Search for the cell housing the specified text and yield its (x, y) center coordinate. 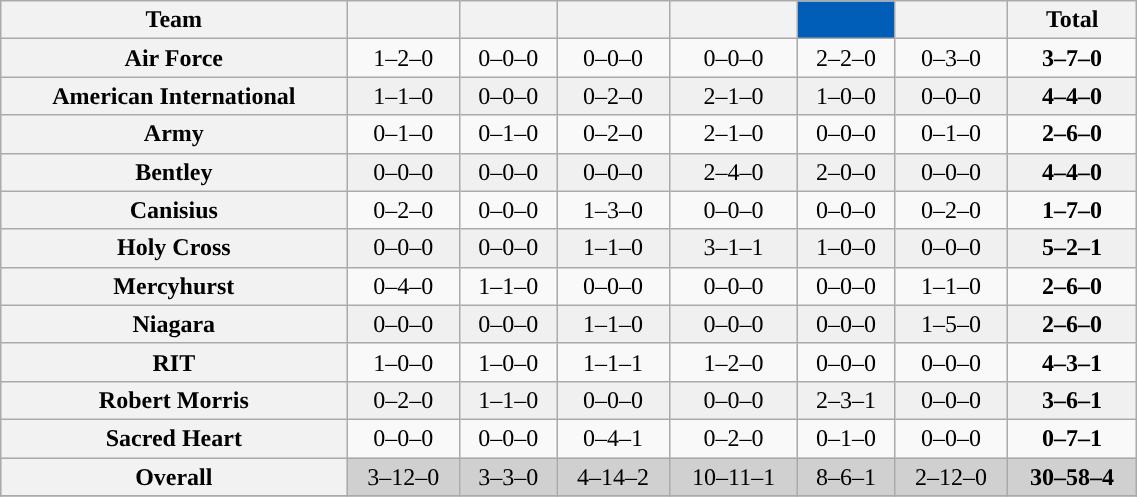
Holy Cross (174, 248)
Niagara (174, 324)
2–12–0 (950, 477)
1–5–0 (950, 324)
Mercyhurst (174, 286)
2–4–0 (734, 172)
Team (174, 20)
2–3–1 (846, 400)
0–3–0 (950, 58)
3–7–0 (1072, 58)
30–58–4 (1072, 477)
1–1–1 (614, 362)
1–7–0 (1072, 210)
4–3–1 (1072, 362)
3–3–0 (508, 477)
0–4–0 (404, 286)
3–6–1 (1072, 400)
Bentley (174, 172)
Sacred Heart (174, 438)
3–1–1 (734, 248)
American International (174, 96)
Army (174, 134)
3–12–0 (404, 477)
0–4–1 (614, 438)
5–2–1 (1072, 248)
1–3–0 (614, 210)
Total (1072, 20)
Overall (174, 477)
0–7–1 (1072, 438)
10–11–1 (734, 477)
Air Force (174, 58)
4–14–2 (614, 477)
8–6–1 (846, 477)
Canisius (174, 210)
2–2–0 (846, 58)
RIT (174, 362)
Robert Morris (174, 400)
2–0–0 (846, 172)
